Extract the (x, y) coordinate from the center of the cell holding the provided text.  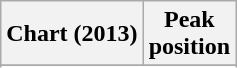
Peakposition (189, 34)
Chart (2013) (72, 34)
